For the text-containing cell, return its midpoint in (X, Y) coordinate format. 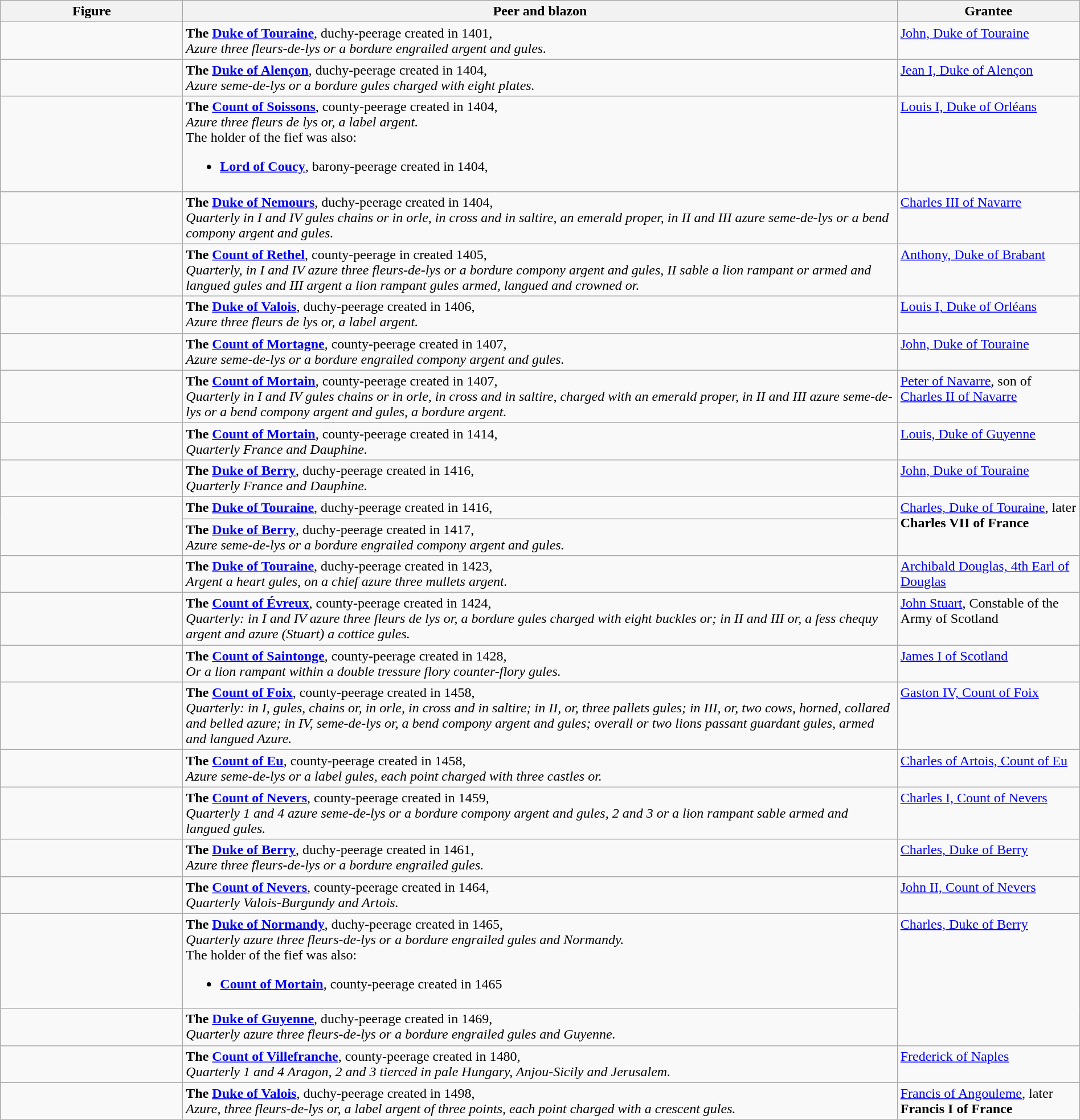
Gaston IV, Count of Foix (988, 716)
The Duke of Touraine, duchy-peerage created in 1401,Azure three fleurs-de-lys or a bordure engrailed argent and gules. (540, 41)
Peer and blazon (540, 11)
John II, Count of Nevers (988, 895)
Jean I, Duke of Alençon (988, 77)
The Duke of Berry, duchy-peerage created in 1417,Azure seme-de-lys or a bordure engrailed compony argent and gules. (540, 536)
Charles I, Count of Nevers (988, 813)
The Duke of Alençon, duchy-peerage created in 1404,Azure seme-de-lys or a bordure gules charged with eight plates. (540, 77)
The Duke of Valois, duchy-peerage created in 1406,Azure three fleurs de lys or, a label argent. (540, 314)
Charles of Artois, Count of Eu (988, 769)
The Count of Nevers, county-peerage created in 1464,Quarterly Valois-Burgundy and Artois. (540, 895)
Peter of Navarre, son of Charles II of Navarre (988, 396)
Frederick of Naples (988, 1064)
Figure (92, 11)
Louis, Duke of Guyenne (988, 441)
The Count of Mortagne, county-peerage created in 1407,Azure seme-de-lys or a bordure engrailed compony argent and gules. (540, 352)
The Duke of Guyenne, duchy-peerage created in 1469,Quarterly azure three fleurs-de-lys or a bordure engrailed gules and Guyenne. (540, 1027)
Anthony, Duke of Brabant (988, 270)
Archibald Douglas, 4th Earl of Douglas (988, 574)
The Count of Saintonge, county-peerage created in 1428,Or a lion rampant within a double tressure flory counter-flory gules. (540, 664)
The Duke of Berry, duchy-peerage created in 1416,Quarterly France and Dauphine. (540, 478)
The Count of Mortain, county-peerage created in 1414,Quarterly France and Dauphine. (540, 441)
The Duke of Berry, duchy-peerage created in 1461,Azure three fleurs-de-lys or a bordure engrailed gules. (540, 858)
John Stuart, Constable of the Army of Scotland (988, 619)
The Count of Villefranche, county-peerage created in 1480,Quarterly 1 and 4 Aragon, 2 and 3 tierced in pale Hungary, Anjou-Sicily and Jerusalem. (540, 1064)
Francis of Angouleme, later Francis I of France (988, 1101)
Charles, Duke of Touraine, later Charles VII of France (988, 526)
The Duke of Touraine, duchy-peerage created in 1416, (540, 507)
The Count of Eu, county-peerage created in 1458,Azure seme-de-lys or a label gules, each point charged with three castles or. (540, 769)
Charles III of Navarre (988, 218)
James I of Scotland (988, 664)
The Duke of Touraine, duchy-peerage created in 1423,Argent a heart gules, on a chief azure three mullets argent. (540, 574)
Grantee (988, 11)
